Detect which cell encompasses the target text, then output its [x, y] center coordinate. 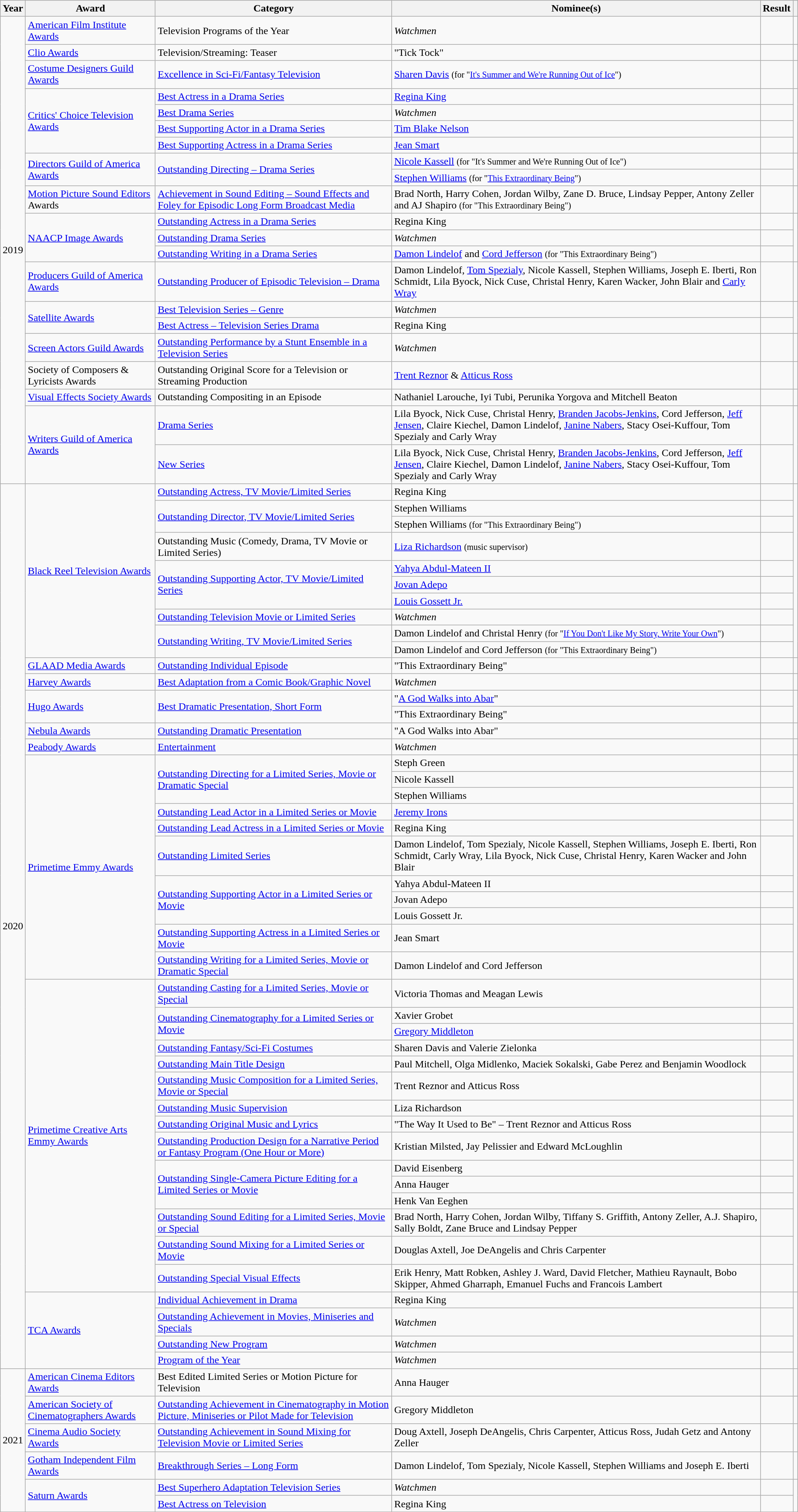
Result [777, 9]
GLAAD Media Awards [90, 666]
Nicole Kassell [576, 779]
Sharen Davis and Valerie Zielonka [576, 1048]
American Film Institute Awards [90, 31]
Outstanding Achievement in Movies, Miniseries and Specials [274, 1322]
"Tick Tock" [576, 52]
Nicole Kassell (for "It's Summer and We're Running Out of Ice") [576, 161]
Outstanding Actress in a Drama Series [274, 221]
Best Actress in a Drama Series [274, 96]
Nominee(s) [576, 9]
Best Supporting Actor in a Drama Series [274, 129]
Year [13, 9]
Society of Composers & Lyricists Awards [90, 375]
Drama Series [274, 425]
Outstanding Supporting Actor, TV Movie/Limited Series [274, 584]
Outstanding Directing for a Limited Series, Movie or Dramatic Special [274, 779]
Directors Guild of America Awards [90, 169]
Outstanding Television Movie or Limited Series [274, 617]
Nebula Awards [90, 731]
American Cinema Editors Awards [90, 1382]
Outstanding Achievement in Sound Mixing for Television Movie or Limited Series [274, 1437]
Achievement in Sound Editing – Sound Effects and Foley for Episodic Long Form Broadcast Media [274, 199]
Outstanding Dramatic Presentation [274, 731]
Breakthrough Series – Long Form [274, 1466]
Outstanding Sound Mixing for a Limited Series or Movie [274, 1251]
Satellite Awards [90, 318]
Brad North, Harry Cohen, Jordan Wilby, Tiffany S. Griffith, Antony Zeller, A.J. Shapiro, Sally Boldt, Zane Bruce and Lindsay Pepper [576, 1223]
Peabody Awards [90, 747]
New Series [274, 464]
Best Dramatic Presentation, Short Form [274, 706]
TCA Awards [90, 1330]
Outstanding Lead Actor in a Limited Series or Movie [274, 812]
Outstanding Performance by a Stunt Ensemble in a Television Series [274, 348]
Outstanding Casting for a Limited Series, Movie or Special [274, 993]
Outstanding Special Visual Effects [274, 1278]
Costume Designers Guild Awards [90, 74]
Best Television Series – Genre [274, 309]
Outstanding Writing for a Limited Series, Movie or Dramatic Special [274, 966]
Outstanding Supporting Actor in a Limited Series or Movie [274, 900]
Television/Streaming: Teaser [274, 52]
Best Adaptation from a Comic Book/Graphic Novel [274, 682]
Xavier Grobet [576, 1015]
Outstanding Fantasy/Sci-Fi Costumes [274, 1048]
Doug Axtell, Joseph DeAngelis, Chris Carpenter, Atticus Ross, Judah Getz and Antony Zeller [576, 1437]
Television Programs of the Year [274, 31]
Harvey Awards [90, 682]
Douglas Axtell, Joe DeAngelis and Chris Carpenter [576, 1251]
Best Edited Limited Series or Motion Picture for Television [274, 1382]
Outstanding Writing, TV Movie/Limited Series [274, 642]
Program of the Year [274, 1360]
Outstanding Cinematography for a Limited Series or Movie [274, 1023]
Motion Picture Sound Editors Awards [90, 199]
Critics' Choice Television Awards [90, 121]
Award [90, 9]
Outstanding New Program [274, 1344]
Outstanding Music Composition for a Limited Series, Movie or Special [274, 1086]
Saturn Awards [90, 1495]
Individual Achievement in Drama [274, 1300]
2020 [13, 926]
Kristian Milsted, Jay Pelissier and Edward McLoughlin [576, 1146]
Damon Lindelof and Cord Jefferson [576, 966]
Outstanding Producer of Episodic Television – Drama [274, 282]
American Society of Cinematographers Awards [90, 1410]
Erik Henry, Matt Robken, Ashley J. Ward, David Fletcher, Mathieu Raynault, Bobo Skipper, Ahmed Gharraph, Emanuel Fuchs and Francois Lambert [576, 1278]
Outstanding Director, TV Movie/Limited Series [274, 516]
Henk Van Eeghen [576, 1201]
Outstanding Individual Episode [274, 666]
Cinema Audio Society Awards [90, 1437]
Damon Lindelof, Tom Spezialy, Nicole Kassell, Stephen Williams and Joseph E. Iberti [576, 1466]
Outstanding Music Supervision [274, 1108]
2019 [13, 250]
Best Actress on Television [274, 1503]
David Eisenberg [576, 1168]
Damon Lindelof and Christal Henry (for "If You Don't Like My Story, Write Your Own") [576, 633]
2021 [13, 1440]
Steph Green [576, 763]
Tim Blake Nelson [576, 129]
Primetime Emmy Awards [90, 867]
Outstanding Original Score for a Television or Streaming Production [274, 375]
Jeremy Irons [576, 812]
Hugo Awards [90, 706]
Screen Actors Guild Awards [90, 348]
Outstanding Production Design for a Narrative Period or Fantasy Program (One Hour or More) [274, 1146]
Outstanding Sound Editing for a Limited Series, Movie or Special [274, 1223]
Outstanding Single-Camera Picture Editing for a Limited Series or Movie [274, 1184]
Best Drama Series [274, 113]
Category [274, 9]
Gotham Independent Film Awards [90, 1466]
Outstanding Music (Comedy, Drama, TV Movie or Limited Series) [274, 546]
Nathaniel Larouche, Iyi Tubi, Perunika Yorgova and Mitchell Beaton [576, 397]
Sharen Davis (for "It's Summer and We're Running Out of Ice") [576, 74]
Outstanding Limited Series [274, 856]
Outstanding Original Music and Lyrics [274, 1124]
NAACP Image Awards [90, 237]
Outstanding Writing in a Drama Series [274, 254]
Outstanding Achievement in Cinematography in Motion Picture, Miniseries or Pilot Made for Television [274, 1410]
Best Superhero Adaptation Television Series [274, 1487]
"The Way It Used to Be" – Trent Reznor and Atticus Ross [576, 1124]
Visual Effects Society Awards [90, 397]
Producers Guild of America Awards [90, 282]
Best Supporting Actress in a Drama Series [274, 145]
Clio Awards [90, 52]
Excellence in Sci-Fi/Fantasy Television [274, 74]
Trent Reznor and Atticus Ross [576, 1086]
Brad North, Harry Cohen, Jordan Wilby, Zane D. Bruce, Lindsay Pepper, Antony Zeller and AJ Shapiro (for "This Extraordinary Being") [576, 199]
Primetime Creative Arts Emmy Awards [90, 1136]
Outstanding Compositing in an Episode [274, 397]
Outstanding Main Title Design [274, 1064]
Paul Mitchell, Olga Midlenko, Maciek Sokalski, Gabe Perez and Benjamin Woodlock [576, 1064]
Liza Richardson (music supervisor) [576, 546]
Writers Guild of America Awards [90, 445]
Outstanding Actress, TV Movie/Limited Series [274, 492]
Trent Reznor & Atticus Ross [576, 375]
Outstanding Supporting Actress in a Limited Series or Movie [274, 938]
Entertainment [274, 747]
Best Actress – Television Series Drama [274, 326]
Outstanding Lead Actress in a Limited Series or Movie [274, 828]
Liza Richardson [576, 1108]
Victoria Thomas and Meagan Lewis [576, 993]
Outstanding Directing – Drama Series [274, 169]
Outstanding Drama Series [274, 237]
Black Reel Television Awards [90, 571]
